From the cell containing the given text, extract its center point as (x, y) coordinate. 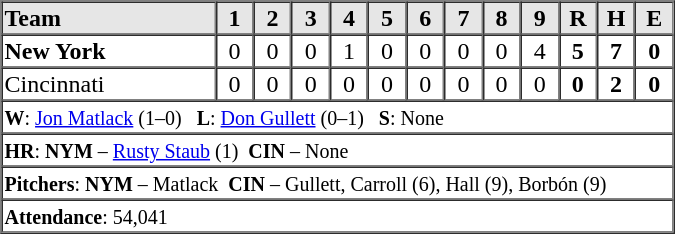
H (616, 18)
HR: NYM – Rusty Staub (1) CIN – None (338, 150)
3 (311, 18)
Pitchers: NYM – Matlack CIN – Gullett, Carroll (6), Hall (9), Borbón (9) (338, 182)
Cincinnati (109, 84)
E (654, 18)
R (578, 18)
W: Jon Matlack (1–0) L: Don Gullett (0–1) S: None (338, 116)
New York (109, 50)
Attendance: 54,041 (338, 216)
9 (540, 18)
8 (501, 18)
6 (425, 18)
Team (109, 18)
